Return the (X, Y) coordinate for the center point of the cell that contains the specified text.  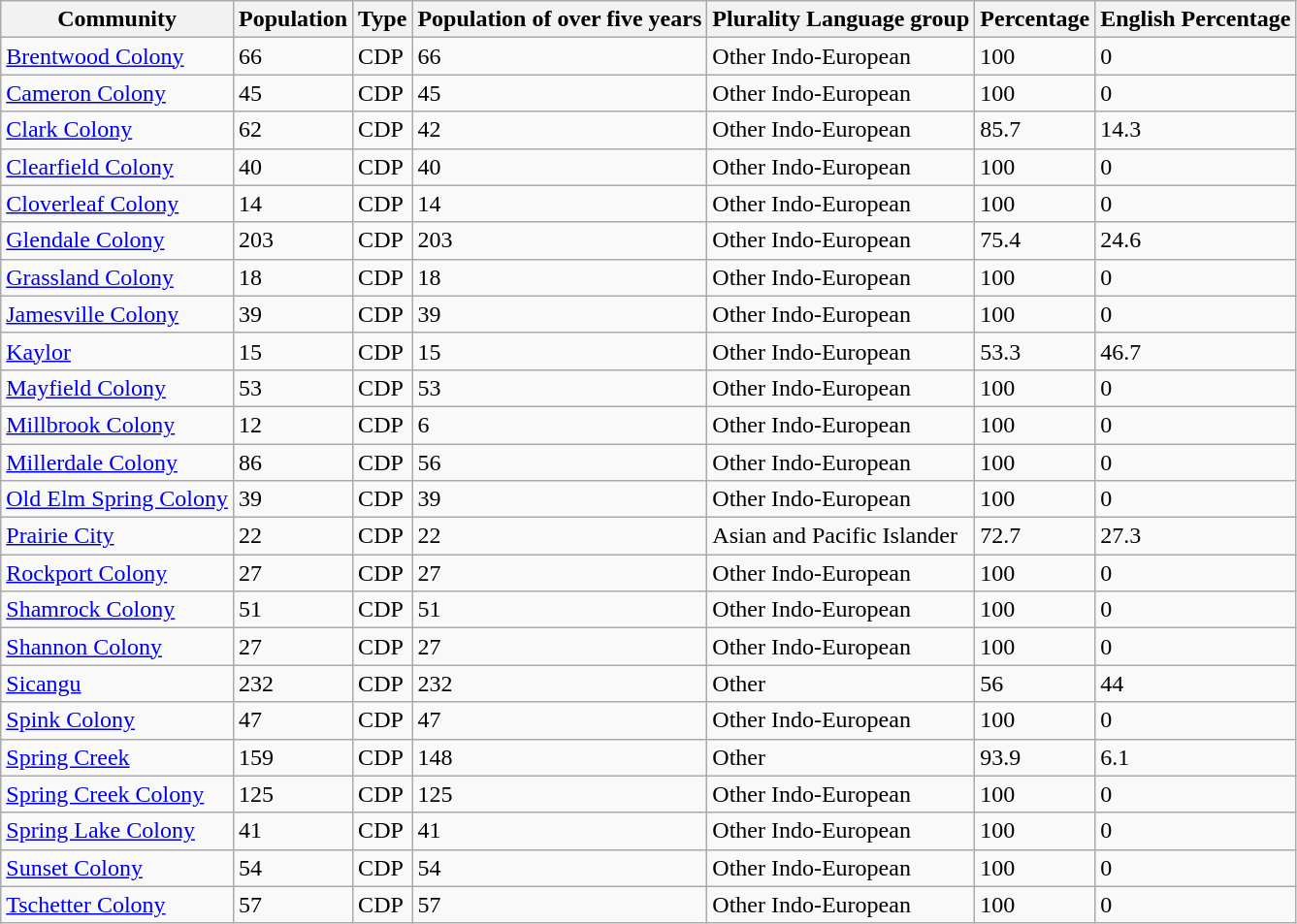
Tschetter Colony (117, 905)
Asian and Pacific Islander (841, 536)
Population of over five years (560, 19)
Brentwood Colony (117, 56)
85.7 (1035, 130)
Clearfield Colony (117, 167)
Glendale Colony (117, 240)
Percentage (1035, 19)
Sicangu (117, 684)
12 (293, 425)
6 (560, 425)
24.6 (1195, 240)
Spring Creek (117, 757)
Spring Creek Colony (117, 794)
93.9 (1035, 757)
Shamrock Colony (117, 610)
Grassland Colony (117, 277)
Population (293, 19)
Community (117, 19)
Sunset Colony (117, 868)
Kaylor (117, 351)
6.1 (1195, 757)
Old Elm Spring Colony (117, 499)
27.3 (1195, 536)
English Percentage (1195, 19)
Plurality Language group (841, 19)
42 (560, 130)
Mayfield Colony (117, 388)
Millbrook Colony (117, 425)
Spring Lake Colony (117, 831)
75.4 (1035, 240)
62 (293, 130)
72.7 (1035, 536)
Jamesville Colony (117, 314)
148 (560, 757)
Clark Colony (117, 130)
Type (382, 19)
46.7 (1195, 351)
Shannon Colony (117, 647)
86 (293, 462)
Rockport Colony (117, 573)
44 (1195, 684)
14.3 (1195, 130)
Spink Colony (117, 720)
Cameron Colony (117, 93)
Prairie City (117, 536)
53.3 (1035, 351)
Cloverleaf Colony (117, 204)
159 (293, 757)
Millerdale Colony (117, 462)
